Return [X, Y] of the center of cell containing provided text 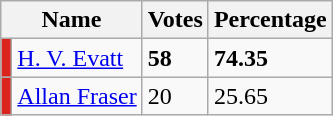
74.35 [270, 58]
Name [72, 20]
Allan Fraser [77, 96]
20 [175, 96]
Votes [175, 20]
58 [175, 58]
Percentage [270, 20]
H. V. Evatt [77, 58]
25.65 [270, 96]
